Find where the given text appears and provide that cell's center as [X, Y] coordinate. 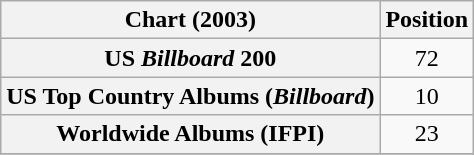
Chart (2003) [190, 20]
10 [427, 96]
Position [427, 20]
US Billboard 200 [190, 58]
US Top Country Albums (Billboard) [190, 96]
Worldwide Albums (IFPI) [190, 134]
23 [427, 134]
72 [427, 58]
